For the text-containing cell, return its midpoint in [x, y] coordinate format. 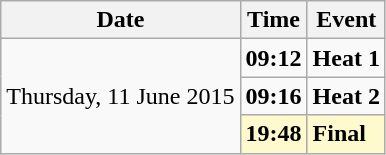
09:16 [274, 96]
Heat 1 [346, 58]
Heat 2 [346, 96]
09:12 [274, 58]
19:48 [274, 134]
Date [120, 20]
Time [274, 20]
Thursday, 11 June 2015 [120, 96]
Event [346, 20]
Final [346, 134]
